Return [X, Y] of the center of cell containing provided text 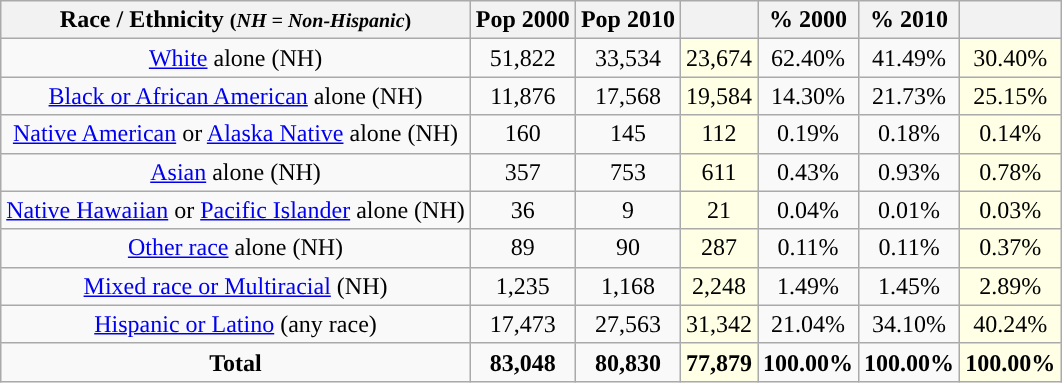
0.93% [910, 172]
25.15% [1010, 96]
77,879 [718, 362]
Race / Ethnicity (NH = Non-Hispanic) [236, 20]
21.04% [808, 324]
2.89% [1010, 286]
Native Hawaiian or Pacific Islander alone (NH) [236, 210]
27,563 [628, 324]
21.73% [910, 96]
Mixed race or Multiracial (NH) [236, 286]
Pop 2010 [628, 20]
9 [628, 210]
160 [522, 134]
1,235 [522, 286]
Pop 2000 [522, 20]
0.37% [1010, 248]
753 [628, 172]
89 [522, 248]
Total [236, 362]
% 2000 [808, 20]
51,822 [522, 58]
17,568 [628, 96]
1,168 [628, 286]
83,048 [522, 362]
23,674 [718, 58]
Other race alone (NH) [236, 248]
Hispanic or Latino (any race) [236, 324]
11,876 [522, 96]
41.49% [910, 58]
Asian alone (NH) [236, 172]
287 [718, 248]
145 [628, 134]
Black or African American alone (NH) [236, 96]
0.01% [910, 210]
1.49% [808, 286]
33,534 [628, 58]
611 [718, 172]
% 2010 [910, 20]
19,584 [718, 96]
34.10% [910, 324]
0.03% [1010, 210]
2,248 [718, 286]
21 [718, 210]
0.18% [910, 134]
0.14% [1010, 134]
14.30% [808, 96]
17,473 [522, 324]
40.24% [1010, 324]
0.43% [808, 172]
36 [522, 210]
0.04% [808, 210]
White alone (NH) [236, 58]
62.40% [808, 58]
0.19% [808, 134]
30.40% [1010, 58]
112 [718, 134]
0.78% [1010, 172]
1.45% [910, 286]
Native American or Alaska Native alone (NH) [236, 134]
80,830 [628, 362]
90 [628, 248]
357 [522, 172]
31,342 [718, 324]
